Extract the [x, y] coordinate from the center of the cell holding the provided text.  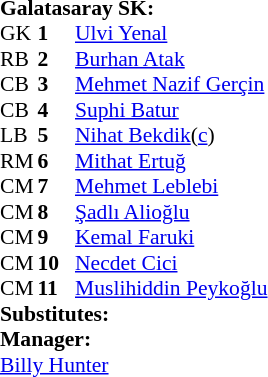
2 [57, 59]
Nihat Bekdik(c) [172, 135]
RM [19, 161]
6 [57, 161]
Muslihiddin Peykoğlu [172, 289]
9 [57, 237]
Suphi Batur [172, 110]
Ulvi Yenal [172, 33]
5 [57, 135]
3 [57, 85]
Mithat Ertuğ [172, 161]
Necdet Cici [172, 263]
Manager: [134, 339]
8 [57, 212]
10 [57, 263]
Mehmet Leblebi [172, 187]
Substitutes: [134, 314]
Kemal Faruki [172, 237]
GK [19, 33]
RB [19, 59]
1 [57, 33]
7 [57, 187]
Mehmet Nazif Gerçin [172, 85]
11 [57, 289]
LB [19, 135]
Şadlı Alioğlu [172, 212]
Burhan Atak [172, 59]
4 [57, 110]
